Search for the cell housing the specified text and yield its [x, y] center coordinate. 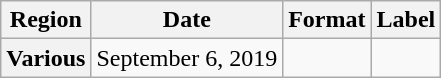
Date [187, 20]
Label [406, 20]
Various [46, 58]
Format [327, 20]
September 6, 2019 [187, 58]
Region [46, 20]
